Search for the cell housing the specified text and yield its [x, y] center coordinate. 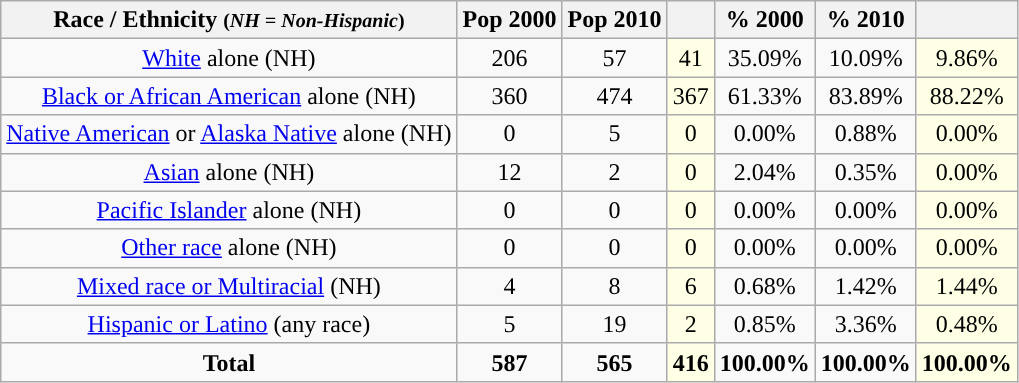
4 [510, 286]
587 [510, 362]
Black or African American alone (NH) [229, 96]
83.89% [866, 96]
Race / Ethnicity (NH = Non-Hispanic) [229, 20]
12 [510, 172]
416 [690, 362]
Total [229, 362]
10.09% [866, 58]
Pacific Islander alone (NH) [229, 210]
% 2000 [764, 20]
Pop 2000 [510, 20]
57 [614, 58]
206 [510, 58]
35.09% [764, 58]
474 [614, 96]
9.86% [966, 58]
Pop 2010 [614, 20]
Hispanic or Latino (any race) [229, 324]
0.85% [764, 324]
565 [614, 362]
Native American or Alaska Native alone (NH) [229, 134]
Mixed race or Multiracial (NH) [229, 286]
Other race alone (NH) [229, 248]
1.42% [866, 286]
2.04% [764, 172]
61.33% [764, 96]
19 [614, 324]
Asian alone (NH) [229, 172]
0.35% [866, 172]
1.44% [966, 286]
88.22% [966, 96]
White alone (NH) [229, 58]
8 [614, 286]
6 [690, 286]
0.88% [866, 134]
367 [690, 96]
0.68% [764, 286]
3.36% [866, 324]
0.48% [966, 324]
41 [690, 58]
360 [510, 96]
% 2010 [866, 20]
